Pinpoint the cell where the given text exists, returning its [X, Y] midpoint coordinate. 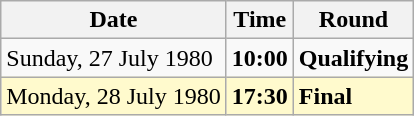
Time [260, 20]
17:30 [260, 96]
10:00 [260, 58]
Monday, 28 July 1980 [114, 96]
Sunday, 27 July 1980 [114, 58]
Date [114, 20]
Final [353, 96]
Qualifying [353, 58]
Round [353, 20]
